For the text-containing cell, return its midpoint in [X, Y] coordinate format. 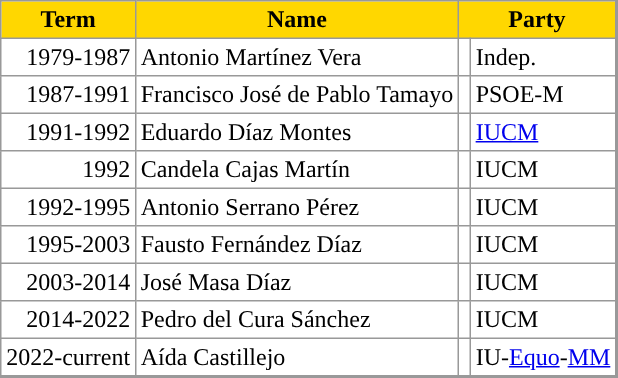
Aída Castillejo [296, 357]
Antonio Serrano Pérez [296, 207]
PSOE-M [543, 95]
2014-2022 [68, 320]
1991-1992 [68, 132]
1979-1987 [68, 57]
Indep. [543, 57]
1987-1991 [68, 95]
2003-2014 [68, 282]
Antonio Martínez Vera [296, 57]
Pedro del Cura Sánchez [296, 320]
Name [296, 20]
2022-current [68, 357]
Eduardo Díaz Montes [296, 132]
José Masa Díaz [296, 282]
1992 [68, 170]
Candela Cajas Martín [296, 170]
Party [537, 20]
1992-1995 [68, 207]
Francisco José de Pablo Tamayo [296, 95]
IU-Equo-MM [543, 357]
Fausto Fernández Díaz [296, 245]
Term [68, 20]
1995-2003 [68, 245]
